Identify which cell holds the provided text, then report its [x, y] central coordinate. 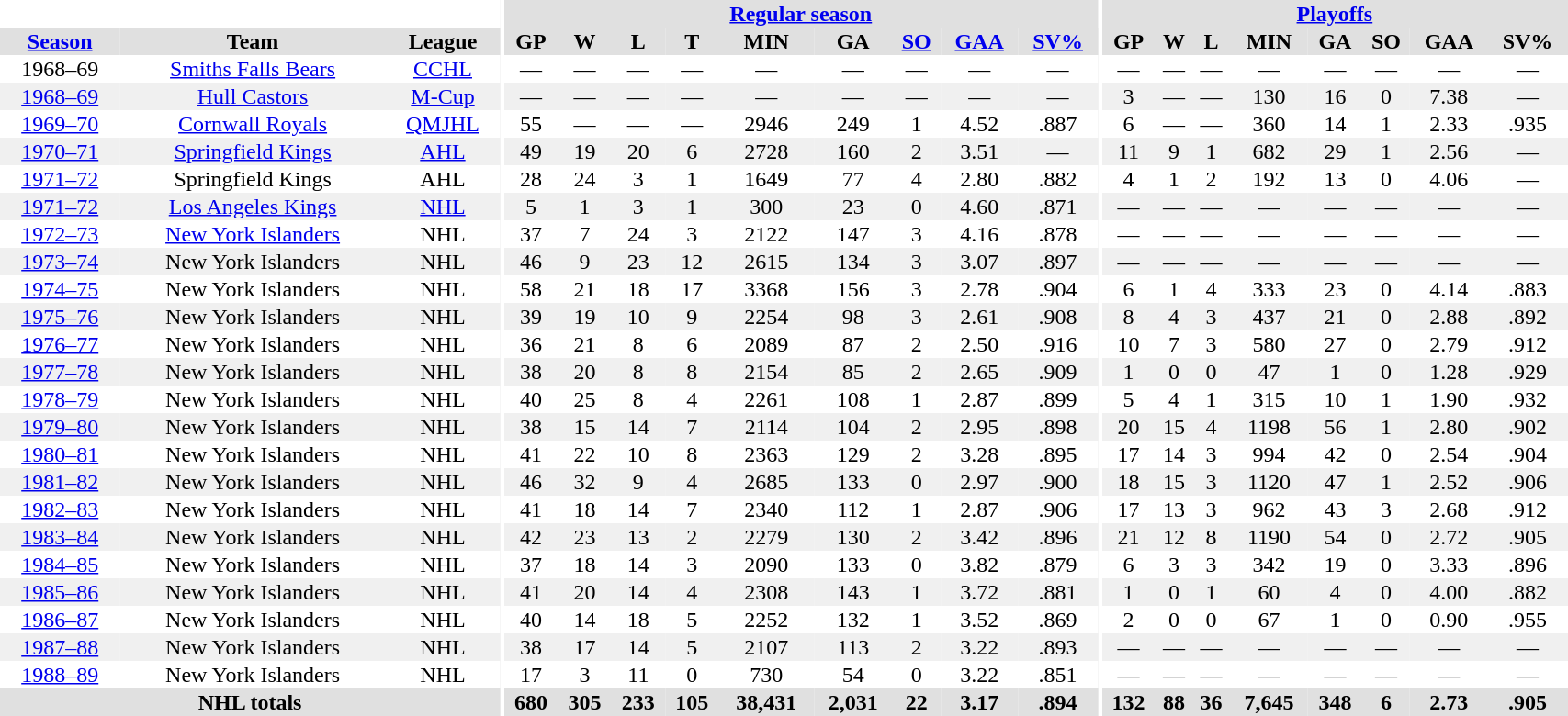
2.68 [1449, 509]
249 [852, 124]
2340 [766, 509]
3.52 [979, 620]
305 [584, 702]
3.82 [979, 565]
348 [1335, 702]
2.54 [1449, 454]
1976–77 [60, 344]
.900 [1057, 482]
Cornwall Royals [252, 124]
113 [852, 647]
29 [1335, 151]
333 [1269, 289]
88 [1174, 702]
2.73 [1449, 702]
1988–89 [60, 675]
1984–85 [60, 565]
.897 [1057, 262]
1987–88 [60, 647]
2.79 [1449, 344]
2154 [766, 372]
160 [852, 151]
143 [852, 592]
56 [1335, 427]
Hull Castors [252, 96]
1986–87 [60, 620]
2.88 [1449, 317]
.892 [1529, 317]
4.06 [1449, 179]
1981–82 [60, 482]
.899 [1057, 399]
1649 [766, 179]
NHL totals [250, 702]
2279 [766, 537]
2.78 [979, 289]
3.42 [979, 537]
2114 [766, 427]
2.33 [1449, 124]
.883 [1529, 289]
.894 [1057, 702]
67 [1269, 620]
105 [692, 702]
1979–80 [60, 427]
300 [766, 207]
Playoffs [1334, 14]
2089 [766, 344]
192 [1269, 179]
2308 [766, 592]
1975–76 [60, 317]
2252 [766, 620]
77 [852, 179]
M-Cup [443, 96]
3.28 [979, 454]
2.95 [979, 427]
.916 [1057, 344]
1969–70 [60, 124]
.898 [1057, 427]
147 [852, 234]
38,431 [766, 702]
.935 [1529, 124]
4.52 [979, 124]
3.72 [979, 592]
.887 [1057, 124]
233 [638, 702]
2.97 [979, 482]
1198 [1269, 427]
682 [1269, 151]
28 [531, 179]
2.61 [979, 317]
7,645 [1269, 702]
55 [531, 124]
2363 [766, 454]
108 [852, 399]
2090 [766, 565]
437 [1269, 317]
2946 [766, 124]
27 [1335, 344]
2615 [766, 262]
3.51 [979, 151]
1985–86 [60, 592]
156 [852, 289]
2254 [766, 317]
1190 [1269, 537]
3.33 [1449, 565]
58 [531, 289]
580 [1269, 344]
134 [852, 262]
2728 [766, 151]
16 [1335, 96]
1983–84 [60, 537]
.929 [1529, 372]
730 [766, 675]
43 [1335, 509]
Los Angeles Kings [252, 207]
104 [852, 427]
0.90 [1449, 620]
Regular season [801, 14]
1973–74 [60, 262]
.893 [1057, 647]
4.60 [979, 207]
3368 [766, 289]
25 [584, 399]
3.17 [979, 702]
.902 [1529, 427]
1970–71 [60, 151]
2.56 [1449, 151]
Season [60, 41]
4.14 [1449, 289]
60 [1269, 592]
2261 [766, 399]
.878 [1057, 234]
2122 [766, 234]
.869 [1057, 620]
2.72 [1449, 537]
1.28 [1449, 372]
2,031 [852, 702]
.955 [1529, 620]
994 [1269, 454]
1980–81 [60, 454]
85 [852, 372]
360 [1269, 124]
T [692, 41]
315 [1269, 399]
1982–83 [60, 509]
QMJHL [443, 124]
4.16 [979, 234]
.871 [1057, 207]
1974–75 [60, 289]
.879 [1057, 565]
2.65 [979, 372]
2107 [766, 647]
.851 [1057, 675]
87 [852, 344]
Smiths Falls Bears [252, 69]
.881 [1057, 592]
4.00 [1449, 592]
1978–79 [60, 399]
49 [531, 151]
1.90 [1449, 399]
39 [531, 317]
.908 [1057, 317]
2685 [766, 482]
962 [1269, 509]
1972–73 [60, 234]
Team [252, 41]
2.50 [979, 344]
1977–78 [60, 372]
League [443, 41]
112 [852, 509]
1120 [1269, 482]
.932 [1529, 399]
32 [584, 482]
CCHL [443, 69]
7.38 [1449, 96]
.895 [1057, 454]
129 [852, 454]
3.07 [979, 262]
2.52 [1449, 482]
98 [852, 317]
680 [531, 702]
.909 [1057, 372]
342 [1269, 565]
